Locate the cell with the specified text and output its (x, y) center coordinate. 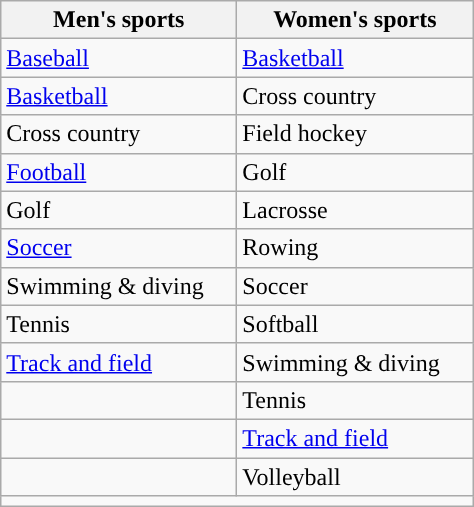
Women's sports (355, 20)
Baseball (119, 58)
Volleyball (355, 477)
Softball (355, 324)
Men's sports (119, 20)
Football (119, 172)
Lacrosse (355, 210)
Field hockey (355, 134)
Rowing (355, 248)
